Capture the cell that displays the provided text and extract its (X, Y) central coordinate. 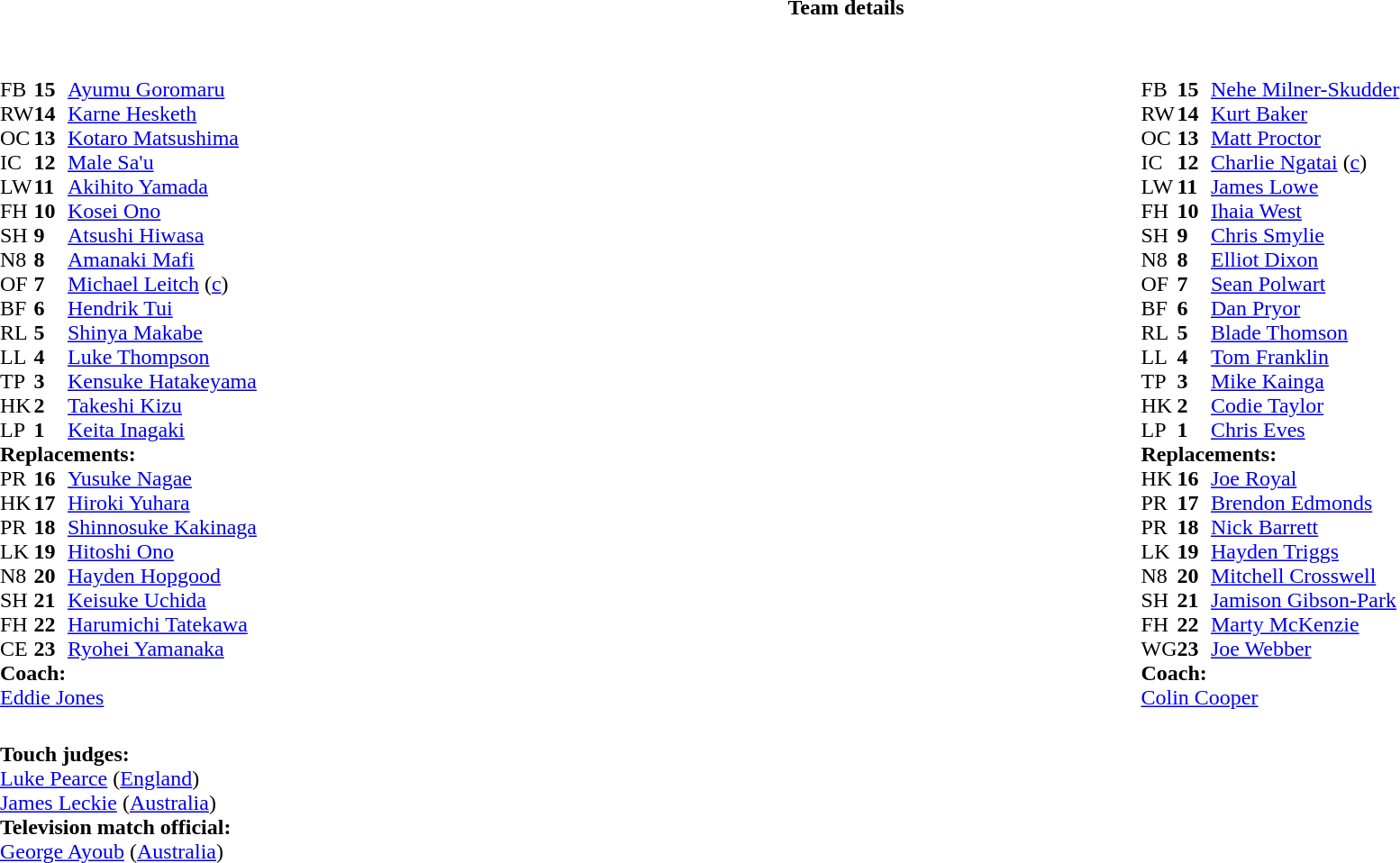
Atsushi Hiwasa (162, 236)
Luke Thompson (162, 357)
Kurt Baker (1305, 114)
Charlie Ngatai (c) (1305, 162)
Colin Cooper (1270, 697)
Yusuke Nagae (162, 479)
Takeshi Kizu (162, 405)
Keita Inagaki (162, 431)
Blade Thomson (1305, 333)
Codie Taylor (1305, 405)
Hendrik Tui (162, 308)
Sean Polwart (1305, 285)
CE (17, 649)
Nick Barrett (1305, 528)
Hayden Hopgood (162, 577)
Ayumu Goromaru (162, 90)
Tom Franklin (1305, 357)
Chris Eves (1305, 431)
Keisuke Uchida (162, 600)
Elliot Dixon (1305, 259)
Ryohei Yamanaka (162, 649)
Amanaki Mafi (162, 259)
Male Sa'u (162, 162)
Kosei Ono (162, 211)
Hitoshi Ono (162, 551)
Michael Leitch (c) (162, 285)
WG (1159, 649)
Marty McKenzie (1305, 625)
James Lowe (1305, 187)
Dan Pryor (1305, 308)
Eddie Jones (128, 697)
Kensuke Hatakeyama (162, 382)
Shinnosuke Kakinaga (162, 528)
Joe Webber (1305, 649)
Nehe Milner-Skudder (1305, 90)
Mitchell Crosswell (1305, 577)
Kotaro Matsushima (162, 139)
Mike Kainga (1305, 382)
Joe Royal (1305, 479)
Brendon Edmonds (1305, 503)
Ihaia West (1305, 211)
Akihito Yamada (162, 187)
Hiroki Yuhara (162, 503)
Karne Hesketh (162, 114)
Harumichi Tatekawa (162, 625)
Chris Smylie (1305, 236)
Matt Proctor (1305, 139)
Hayden Triggs (1305, 551)
Shinya Makabe (162, 333)
Jamison Gibson-Park (1305, 600)
